Extract the [x, y] coordinate from the center of the cell holding the provided text.  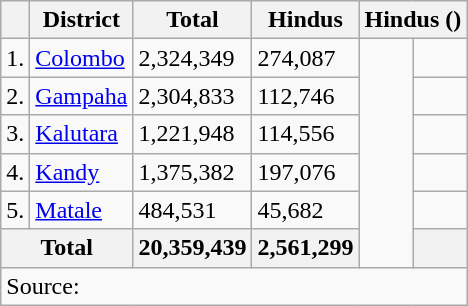
1,375,382 [192, 172]
3. [16, 134]
2,304,833 [192, 96]
197,076 [306, 172]
2,561,299 [306, 248]
4. [16, 172]
5. [16, 210]
Kalutara [82, 134]
274,087 [306, 58]
Kandy [82, 172]
45,682 [306, 210]
2. [16, 96]
484,531 [192, 210]
1,221,948 [192, 134]
Hindus () [413, 20]
District [82, 20]
Hindus [306, 20]
114,556 [306, 134]
Colombo [82, 58]
1. [16, 58]
20,359,439 [192, 248]
112,746 [306, 96]
2,324,349 [192, 58]
Gampaha [82, 96]
Source: [234, 286]
Matale [82, 210]
